For the text-containing cell, return its midpoint in (X, Y) coordinate format. 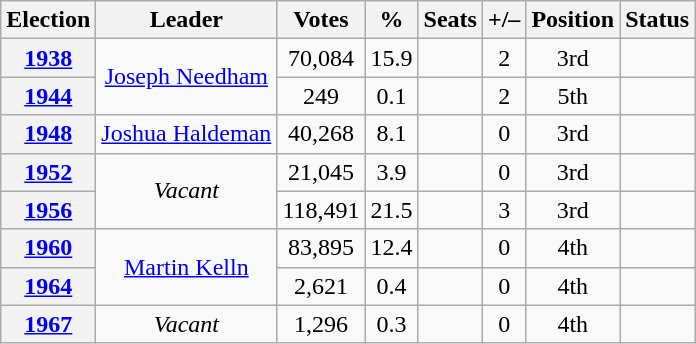
1,296 (321, 324)
0.4 (392, 286)
1967 (48, 324)
83,895 (321, 248)
Joseph Needham (186, 77)
Position (573, 20)
40,268 (321, 134)
Seats (450, 20)
8.1 (392, 134)
12.4 (392, 248)
118,491 (321, 210)
0.1 (392, 96)
Joshua Haldeman (186, 134)
1960 (48, 248)
5th (573, 96)
Election (48, 20)
0.3 (392, 324)
Martin Kelln (186, 267)
1952 (48, 172)
+/– (504, 20)
Leader (186, 20)
249 (321, 96)
21.5 (392, 210)
Votes (321, 20)
3.9 (392, 172)
3 (504, 210)
% (392, 20)
70,084 (321, 58)
1938 (48, 58)
1956 (48, 210)
Status (658, 20)
2,621 (321, 286)
21,045 (321, 172)
1948 (48, 134)
1944 (48, 96)
15.9 (392, 58)
1964 (48, 286)
